Search for the cell housing the specified text and yield its [X, Y] center coordinate. 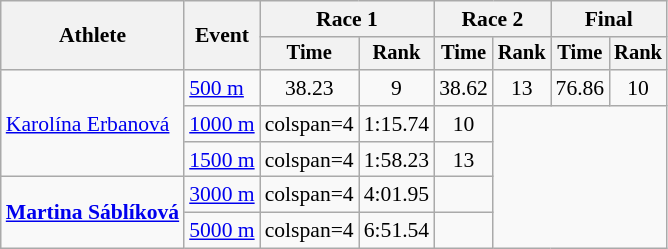
Race 2 [492, 19]
1000 m [222, 124]
Final [609, 19]
Karolína Erbanová [92, 124]
4:01.95 [396, 195]
Martina Sáblíková [92, 212]
1:58.23 [396, 160]
1:15.74 [396, 124]
500 m [222, 88]
76.86 [580, 88]
5000 m [222, 231]
38.23 [310, 88]
3000 m [222, 195]
Athlete [92, 36]
1500 m [222, 160]
6:51.54 [396, 231]
Race 1 [348, 19]
Event [222, 36]
38.62 [464, 88]
9 [396, 88]
